Scan for the cell matching the given text and deliver its [X, Y] coordinate at center. 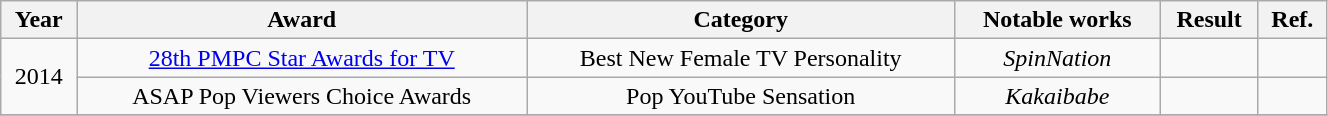
28th PMPC Star Awards for TV [302, 58]
Kakaibabe [1058, 96]
Award [302, 20]
Category [741, 20]
Year [39, 20]
Ref. [1292, 20]
Best New Female TV Personality [741, 58]
Pop YouTube Sensation [741, 96]
ASAP Pop Viewers Choice Awards [302, 96]
Result [1209, 20]
2014 [39, 77]
SpinNation [1058, 58]
Notable works [1058, 20]
